Find where the given text appears and provide that cell's center as [X, Y] coordinate. 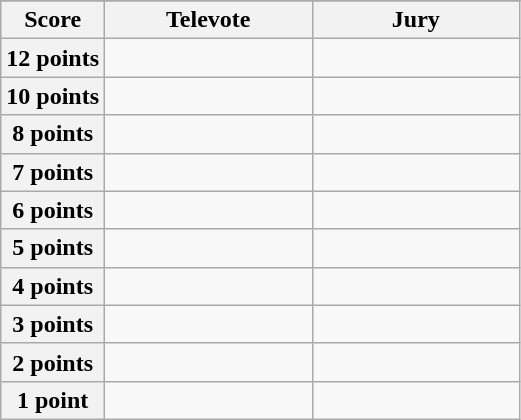
7 points [53, 172]
4 points [53, 286]
Televote [209, 20]
12 points [53, 58]
5 points [53, 248]
3 points [53, 324]
2 points [53, 362]
6 points [53, 210]
8 points [53, 134]
10 points [53, 96]
Score [53, 20]
1 point [53, 400]
Jury [416, 20]
